Identify which cell holds the provided text, then report its [X, Y] central coordinate. 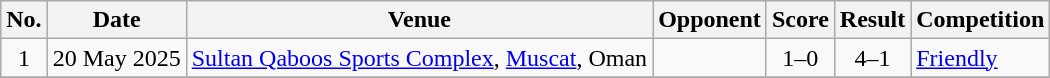
Result [872, 20]
4–1 [872, 58]
Sultan Qaboos Sports Complex, Muscat, Oman [419, 58]
1–0 [800, 58]
Competition [980, 20]
20 May 2025 [116, 58]
Friendly [980, 58]
Score [800, 20]
Opponent [710, 20]
Date [116, 20]
1 [24, 58]
Venue [419, 20]
No. [24, 20]
